For the text-containing cell, return its midpoint in [X, Y] coordinate format. 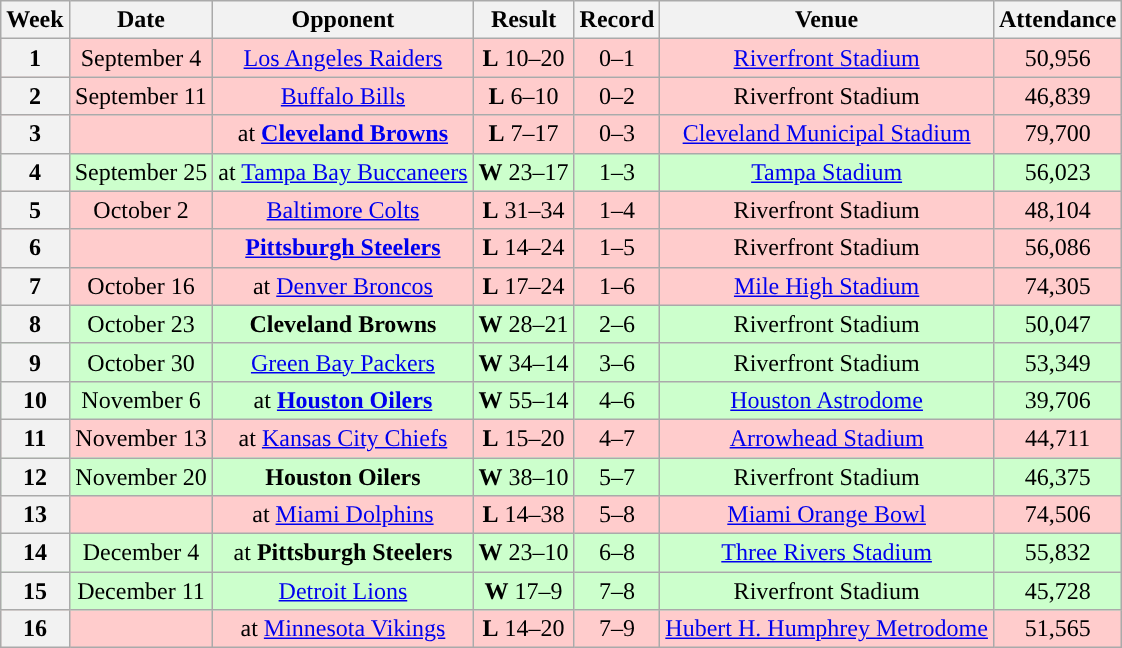
6–8 [617, 553]
5–8 [617, 515]
Arrowhead Stadium [827, 438]
W 34–14 [524, 362]
1–5 [617, 248]
1–4 [617, 210]
4 [35, 172]
53,349 [1057, 362]
November 20 [141, 477]
15 [35, 591]
1 [35, 58]
Buffalo Bills [343, 96]
0–2 [617, 96]
W 55–14 [524, 400]
0–3 [617, 134]
46,375 [1057, 477]
September 11 [141, 96]
Attendance [1057, 20]
6 [35, 248]
50,047 [1057, 324]
10 [35, 400]
55,832 [1057, 553]
Record [617, 20]
L 6–10 [524, 96]
Tampa Stadium [827, 172]
56,023 [1057, 172]
L 14–20 [524, 629]
11 [35, 438]
W 28–21 [524, 324]
Miami Orange Bowl [827, 515]
12 [35, 477]
Baltimore Colts [343, 210]
Opponent [343, 20]
Mile High Stadium [827, 286]
W 17–9 [524, 591]
L 14–24 [524, 248]
7 [35, 286]
45,728 [1057, 591]
79,700 [1057, 134]
L 10–20 [524, 58]
74,506 [1057, 515]
November 6 [141, 400]
51,565 [1057, 629]
L 14–38 [524, 515]
5–7 [617, 477]
November 13 [141, 438]
13 [35, 515]
Result [524, 20]
Houston Astrodome [827, 400]
L 7–17 [524, 134]
Three Rivers Stadium [827, 553]
16 [35, 629]
October 23 [141, 324]
L 31–34 [524, 210]
Date [141, 20]
5 [35, 210]
4–7 [617, 438]
at Miami Dolphins [343, 515]
at Kansas City Chiefs [343, 438]
L 17–24 [524, 286]
48,104 [1057, 210]
Venue [827, 20]
74,305 [1057, 286]
Cleveland Municipal Stadium [827, 134]
W 23–10 [524, 553]
October 2 [141, 210]
Houston Oilers [343, 477]
W 38–10 [524, 477]
October 16 [141, 286]
46,839 [1057, 96]
3 [35, 134]
Detroit Lions [343, 591]
Los Angeles Raiders [343, 58]
Hubert H. Humphrey Metrodome [827, 629]
September 25 [141, 172]
1–3 [617, 172]
Week [35, 20]
39,706 [1057, 400]
50,956 [1057, 58]
2–6 [617, 324]
2 [35, 96]
W 23–17 [524, 172]
0–1 [617, 58]
56,086 [1057, 248]
8 [35, 324]
1–6 [617, 286]
Cleveland Browns [343, 324]
at Cleveland Browns [343, 134]
4–6 [617, 400]
at Houston Oilers [343, 400]
44,711 [1057, 438]
7–8 [617, 591]
Green Bay Packers [343, 362]
at Denver Broncos [343, 286]
9 [35, 362]
Pittsburgh Steelers [343, 248]
October 30 [141, 362]
December 11 [141, 591]
3–6 [617, 362]
at Tampa Bay Buccaneers [343, 172]
at Minnesota Vikings [343, 629]
September 4 [141, 58]
at Pittsburgh Steelers [343, 553]
14 [35, 553]
L 15–20 [524, 438]
7–9 [617, 629]
December 4 [141, 553]
